Identify which cell holds the provided text, then report its [X, Y] central coordinate. 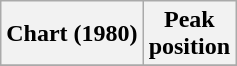
Peakposition [189, 34]
Chart (1980) [72, 34]
